From the cell containing the given text, extract its center point as (x, y) coordinate. 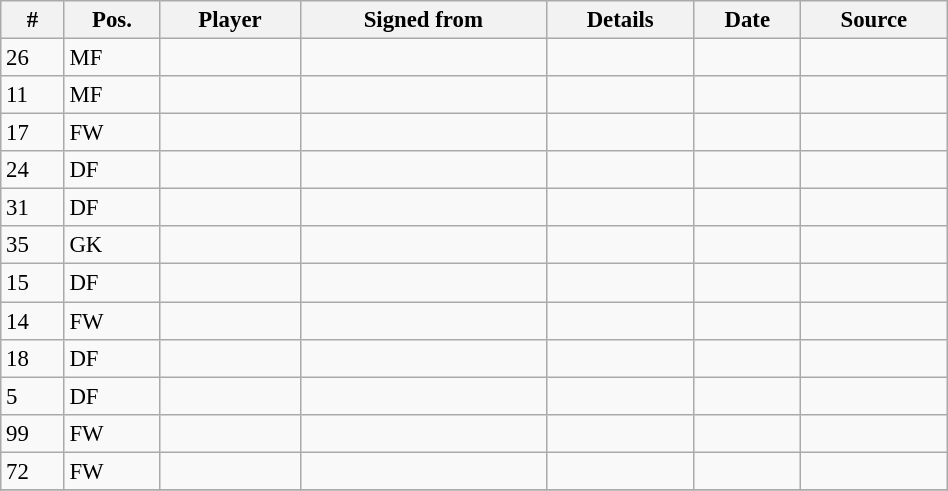
GK (112, 245)
72 (32, 471)
17 (32, 133)
11 (32, 95)
Signed from (423, 20)
Details (620, 20)
5 (32, 396)
24 (32, 170)
18 (32, 358)
Source (874, 20)
15 (32, 283)
35 (32, 245)
14 (32, 321)
26 (32, 58)
Pos. (112, 20)
Player (230, 20)
31 (32, 208)
99 (32, 433)
# (32, 20)
Date (748, 20)
